Locate the cell with the specified text and output its [x, y] center coordinate. 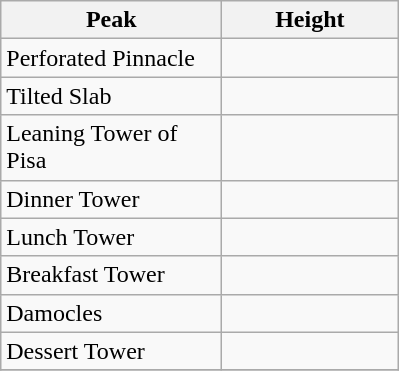
Leaning Tower of Pisa [112, 148]
Damocles [112, 313]
Dessert Tower [112, 351]
Peak [112, 20]
Lunch Tower [112, 237]
Tilted Slab [112, 96]
Perforated Pinnacle [112, 58]
Breakfast Tower [112, 275]
Height [310, 20]
Dinner Tower [112, 199]
